Locate the cell with the specified text and output its (x, y) center coordinate. 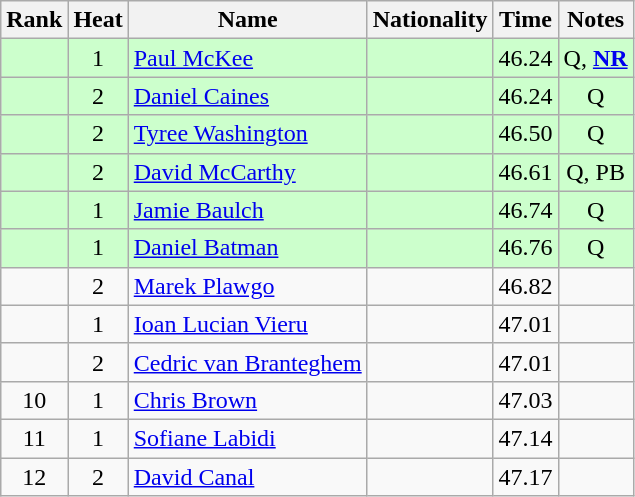
Tyree Washington (248, 134)
Chris Brown (248, 400)
Daniel Batman (248, 248)
Sofiane Labidi (248, 438)
Jamie Baulch (248, 210)
47.14 (526, 438)
Ioan Lucian Vieru (248, 324)
Heat (98, 20)
46.74 (526, 210)
Time (526, 20)
46.50 (526, 134)
46.82 (526, 286)
12 (34, 477)
Paul McKee (248, 58)
David McCarthy (248, 172)
Nationality (430, 20)
11 (34, 438)
47.17 (526, 477)
Marek Plawgo (248, 286)
Q, PB (596, 172)
Daniel Caines (248, 96)
10 (34, 400)
Cedric van Branteghem (248, 362)
Name (248, 20)
46.76 (526, 248)
47.03 (526, 400)
46.61 (526, 172)
Q, NR (596, 58)
David Canal (248, 477)
Notes (596, 20)
Rank (34, 20)
